Extract the [X, Y] coordinate from the center of the cell holding the provided text.  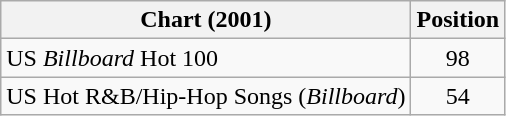
US Hot R&B/Hip-Hop Songs (Billboard) [206, 96]
98 [458, 58]
US Billboard Hot 100 [206, 58]
54 [458, 96]
Chart (2001) [206, 20]
Position [458, 20]
